Locate the cell with the specified text and output its [X, Y] center coordinate. 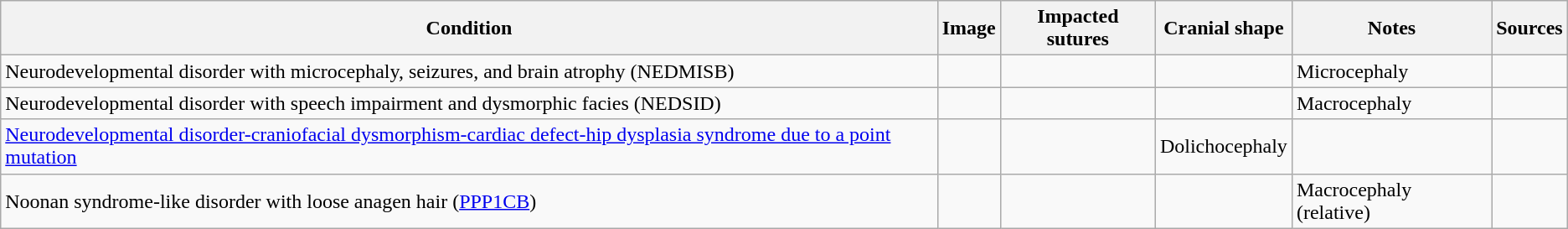
Neurodevelopmental disorder with microcephaly, seizures, and brain atrophy (NEDMISB) [469, 71]
Condition [469, 29]
Macrocephaly (relative) [1391, 201]
Image [968, 29]
Cranial shape [1223, 29]
Macrocephaly [1391, 103]
Sources [1529, 29]
Microcephaly [1391, 71]
Impacted sutures [1077, 29]
Neurodevelopmental disorder-craniofacial dysmorphism-cardiac defect-hip dysplasia syndrome due to a point mutation [469, 146]
Notes [1391, 29]
Neurodevelopmental disorder with speech impairment and dysmorphic facies (NEDSID) [469, 103]
Noonan syndrome-like disorder with loose anagen hair (PPP1CB) [469, 201]
Dolichocephaly [1223, 146]
